For the text-containing cell, return its midpoint in [X, Y] coordinate format. 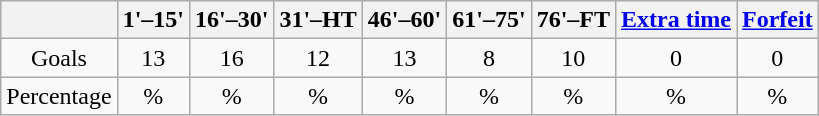
76'–FT [573, 20]
61'–75' [489, 20]
Extra time [676, 20]
16'–30' [231, 20]
Goals [59, 58]
16 [231, 58]
Forfeit [778, 20]
31'–HT [318, 20]
1'–15' [153, 20]
46'–60' [404, 20]
12 [318, 58]
10 [573, 58]
8 [489, 58]
Percentage [59, 96]
